Search for the cell housing the specified text and yield its [X, Y] center coordinate. 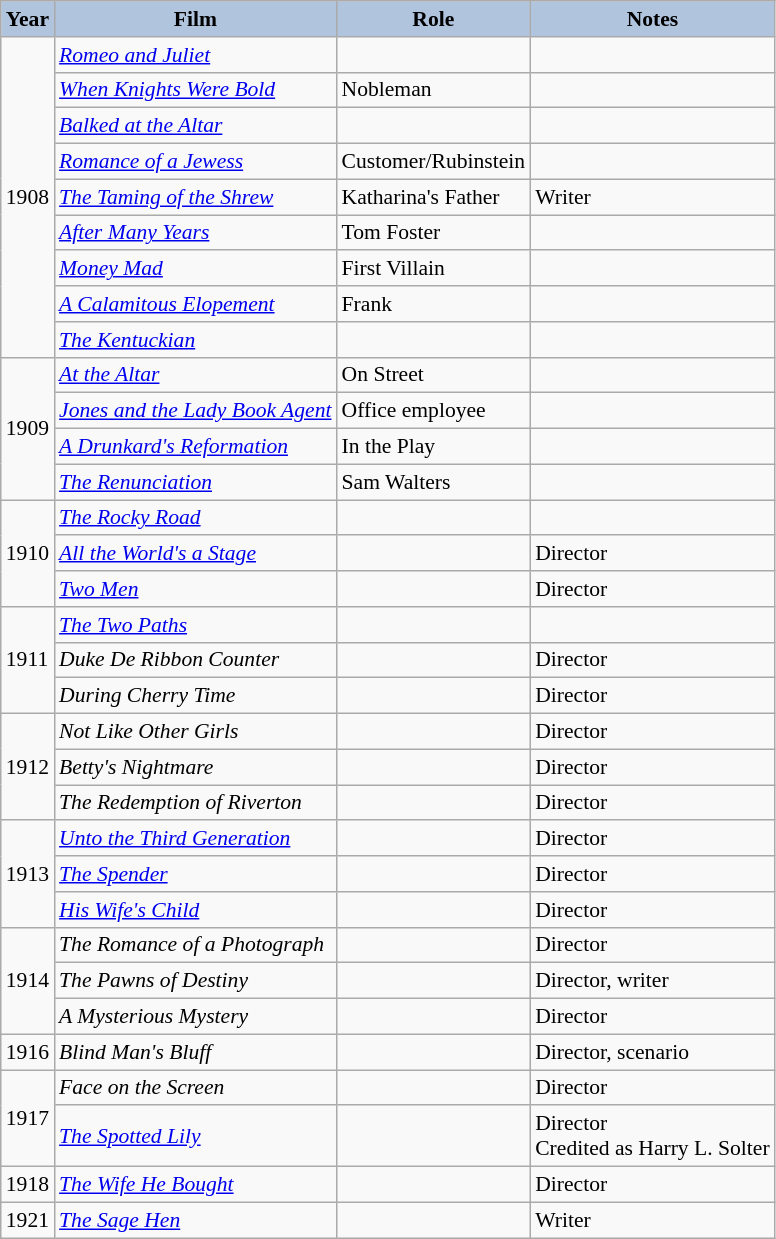
A Drunkard's Reformation [195, 447]
Customer/Rubinstein [434, 162]
DirectorCredited as Harry L. Solter [652, 1136]
Director, scenario [652, 1052]
The Romance of a Photograph [195, 945]
Blind Man's Bluff [195, 1052]
The Rocky Road [195, 518]
1918 [28, 1185]
Unto the Third Generation [195, 839]
1910 [28, 554]
Balked at the Altar [195, 126]
1913 [28, 874]
Notes [652, 19]
1912 [28, 768]
The Taming of the Shrew [195, 197]
After Many Years [195, 233]
The Spotted Lily [195, 1136]
The Renunciation [195, 482]
1911 [28, 660]
First Villain [434, 269]
1916 [28, 1052]
The Sage Hen [195, 1220]
Year [28, 19]
On Street [434, 375]
In the Play [434, 447]
A Calamitous Elopement [195, 304]
Sam Walters [434, 482]
1914 [28, 980]
Not Like Other Girls [195, 732]
Frank [434, 304]
During Cherry Time [195, 696]
Director, writer [652, 981]
Tom Foster [434, 233]
Role [434, 19]
Romeo and Juliet [195, 55]
Katharina's Father [434, 197]
His Wife's Child [195, 910]
Office employee [434, 411]
The Kentuckian [195, 340]
All the World's a Stage [195, 554]
At the Altar [195, 375]
The Pawns of Destiny [195, 981]
1921 [28, 1220]
Two Men [195, 589]
Film [195, 19]
A Mysterious Mystery [195, 1017]
Duke De Ribbon Counter [195, 660]
1917 [28, 1118]
The Two Paths [195, 625]
When Knights Were Bold [195, 90]
Face on the Screen [195, 1088]
1908 [28, 198]
Betty's Nightmare [195, 767]
Money Mad [195, 269]
The Spender [195, 874]
Jones and the Lady Book Agent [195, 411]
The Wife He Bought [195, 1185]
Nobleman [434, 90]
The Redemption of Riverton [195, 803]
1909 [28, 428]
Romance of a Jewess [195, 162]
